Return (X, Y) of the center of cell containing provided text 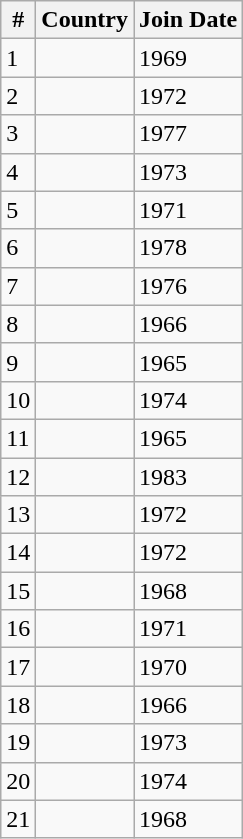
Join Date (188, 20)
2 (18, 96)
9 (18, 362)
1983 (188, 477)
4 (18, 172)
20 (18, 781)
6 (18, 248)
5 (18, 210)
1970 (188, 667)
Country (85, 20)
16 (18, 629)
21 (18, 819)
1 (18, 58)
17 (18, 667)
3 (18, 134)
7 (18, 286)
10 (18, 400)
# (18, 20)
13 (18, 515)
1976 (188, 286)
12 (18, 477)
15 (18, 591)
11 (18, 438)
18 (18, 705)
1977 (188, 134)
14 (18, 553)
19 (18, 743)
1978 (188, 248)
8 (18, 324)
1969 (188, 58)
